Provide the (X, Y) coordinate of the cell's center where the given text is located.  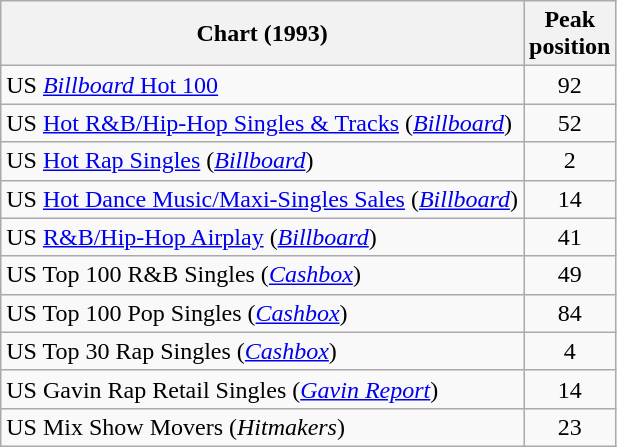
US Hot Rap Singles (Billboard) (262, 161)
Chart (1993) (262, 34)
84 (570, 313)
4 (570, 351)
49 (570, 275)
52 (570, 123)
23 (570, 427)
US Hot R&B/Hip-Hop Singles & Tracks (Billboard) (262, 123)
2 (570, 161)
US Billboard Hot 100 (262, 85)
US Hot Dance Music/Maxi-Singles Sales (Billboard) (262, 199)
Peakposition (570, 34)
US Top 30 Rap Singles (Cashbox) (262, 351)
US R&B/Hip-Hop Airplay (Billboard) (262, 237)
US Top 100 Pop Singles (Cashbox) (262, 313)
US Top 100 R&B Singles (Cashbox) (262, 275)
US Gavin Rap Retail Singles (Gavin Report) (262, 389)
US Mix Show Movers (Hitmakers) (262, 427)
41 (570, 237)
92 (570, 85)
